Provide the (X, Y) coordinate of the cell's center where the given text is located.  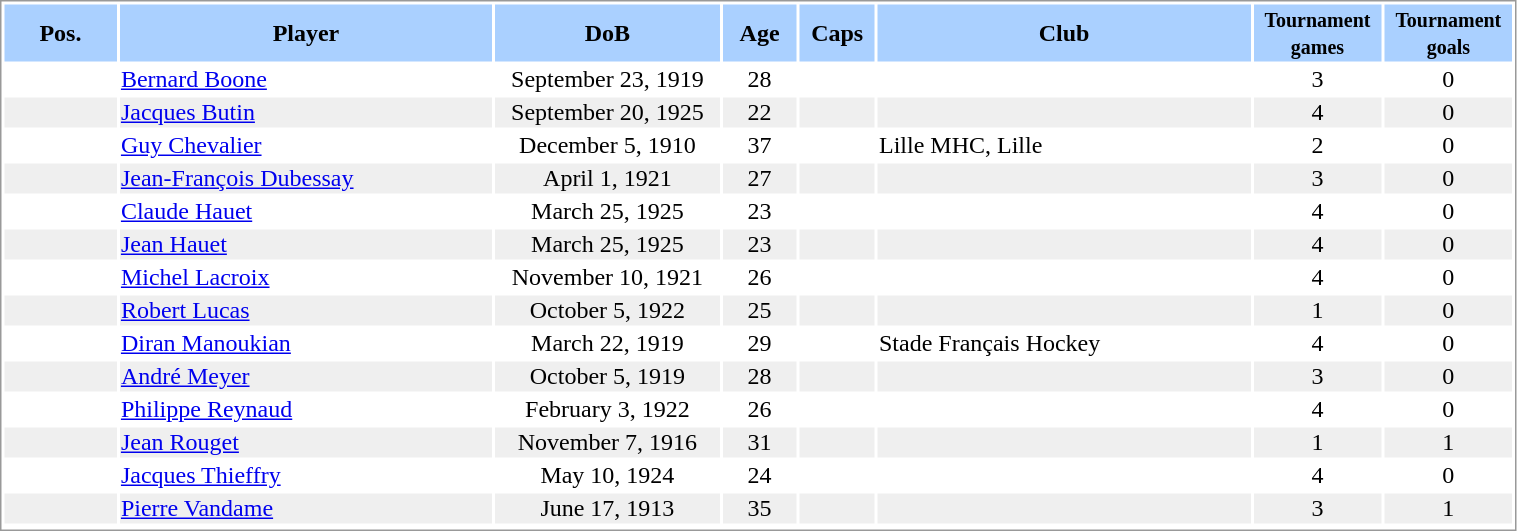
November 7, 1916 (607, 443)
22 (760, 113)
Pos. (60, 32)
Jacques Thieffry (306, 475)
27 (760, 179)
Stade Français Hockey (1064, 343)
Philippe Reynaud (306, 409)
Caps (838, 32)
Pierre Vandame (306, 509)
Diran Manoukian (306, 343)
Player (306, 32)
DoB (607, 32)
Tournamentgames (1318, 32)
Bernard Boone (306, 79)
May 10, 1924 (607, 475)
Guy Chevalier (306, 145)
Jean Rouget (306, 443)
September 23, 1919 (607, 79)
Jean Hauet (306, 245)
31 (760, 443)
February 3, 1922 (607, 409)
Club (1064, 32)
35 (760, 509)
Robert Lucas (306, 311)
Claude Hauet (306, 211)
March 22, 1919 (607, 343)
André Meyer (306, 377)
Jean-François Dubessay (306, 179)
October 5, 1922 (607, 311)
25 (760, 311)
December 5, 1910 (607, 145)
Lille MHC, Lille (1064, 145)
November 10, 1921 (607, 277)
June 17, 1913 (607, 509)
37 (760, 145)
September 20, 1925 (607, 113)
Age (760, 32)
Tournamentgoals (1448, 32)
29 (760, 343)
2 (1318, 145)
24 (760, 475)
Jacques Butin (306, 113)
April 1, 1921 (607, 179)
October 5, 1919 (607, 377)
Michel Lacroix (306, 277)
